Return the [X, Y] coordinate for the center point of the cell that contains the specified text.  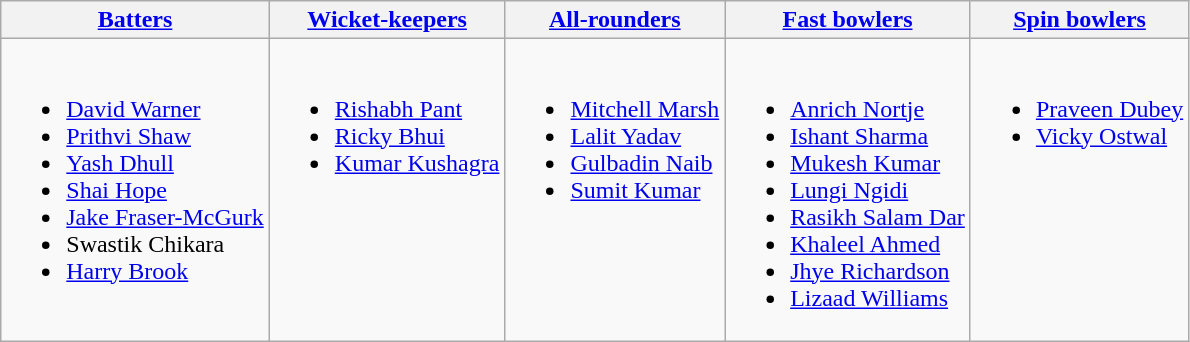
All-rounders [615, 20]
Rishabh PantRicky BhuiKumar Kushagra [387, 190]
Fast bowlers [848, 20]
Praveen DubeyVicky Ostwal [1079, 190]
Anrich NortjeIshant Sharma Mukesh KumarLungi NgidiRasikh Salam DarKhaleel AhmedJhye RichardsonLizaad Williams [848, 190]
Batters [136, 20]
Spin bowlers [1079, 20]
Mitchell MarshLalit YadavGulbadin NaibSumit Kumar [615, 190]
David WarnerPrithvi ShawYash DhullShai HopeJake Fraser-McGurkSwastik ChikaraHarry Brook [136, 190]
Wicket-keepers [387, 20]
